Find where the given text appears and provide that cell's center as [X, Y] coordinate. 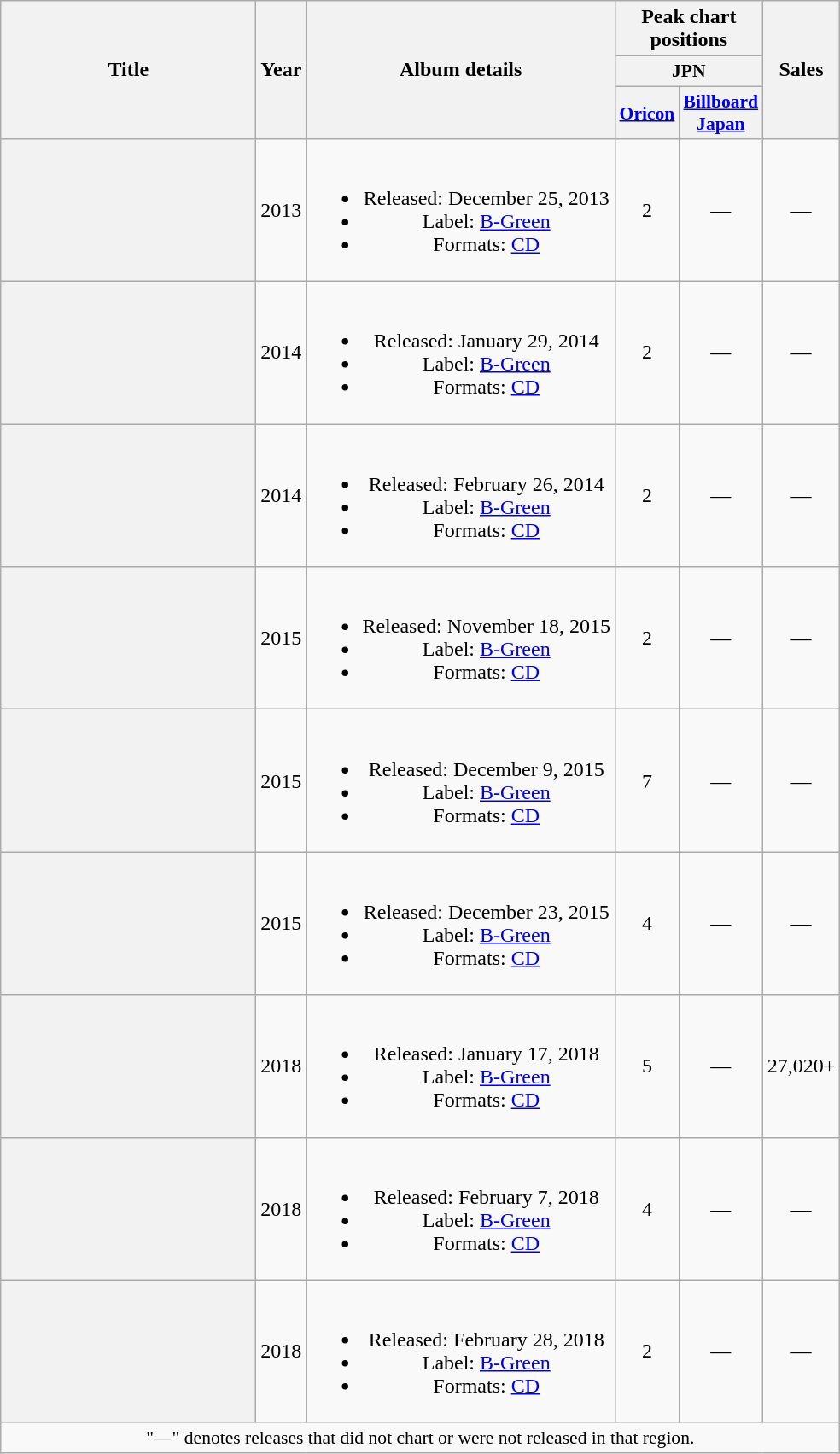
Billboard Japan [720, 113]
Year [282, 70]
"—" denotes releases that did not chart or were not released in that region. [420, 1438]
5 [647, 1066]
Released: November 18, 2015Label: B-GreenFormats: CD [461, 639]
Peak chart positions [690, 29]
Sales [801, 70]
Oricon [647, 113]
Released: January 29, 2014Label: B-GreenFormats: CD [461, 353]
Released: February 28, 2018Label: B-GreenFormats: CD [461, 1351]
Released: December 9, 2015Label: B-GreenFormats: CD [461, 780]
Released: December 23, 2015Label: B-GreenFormats: CD [461, 924]
Title [128, 70]
Released: February 26, 2014Label: B-GreenFormats: CD [461, 495]
7 [647, 780]
JPN [690, 72]
27,020+ [801, 1066]
Album details [461, 70]
Released: December 25, 2013Label: B-GreenFormats: CD [461, 210]
Released: February 7, 2018Label: B-GreenFormats: CD [461, 1209]
Released: January 17, 2018Label: B-GreenFormats: CD [461, 1066]
2013 [282, 210]
